Extract the (X, Y) coordinate from the center of the cell holding the provided text.  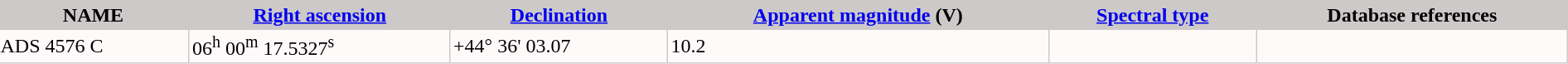
Declination (559, 15)
10.2 (858, 47)
Apparent magnitude (V) (858, 15)
06h 00m 17.5327s (320, 47)
Right ascension (320, 15)
+44° 36' 03.07 (559, 47)
Database references (1412, 15)
Spectral type (1153, 15)
